Output the (x, y) coordinate of the center of the cell containing the given text.  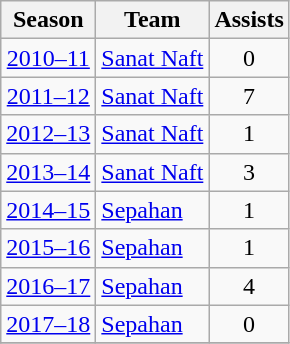
2016–17 (48, 286)
2010–11 (48, 58)
2011–12 (48, 96)
Team (152, 20)
2015–16 (48, 248)
4 (249, 286)
2014–15 (48, 210)
7 (249, 96)
2017–18 (48, 324)
Season (48, 20)
2012–13 (48, 134)
Assists (249, 20)
2013–14 (48, 172)
3 (249, 172)
